Identify which cell holds the provided text, then report its (x, y) central coordinate. 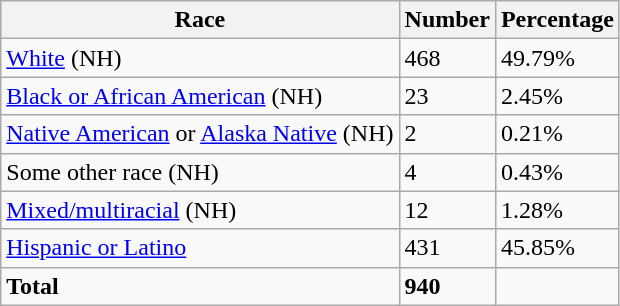
Race (200, 20)
45.85% (557, 248)
940 (447, 286)
0.43% (557, 172)
White (NH) (200, 58)
Some other race (NH) (200, 172)
468 (447, 58)
431 (447, 248)
Number (447, 20)
1.28% (557, 210)
Total (200, 286)
12 (447, 210)
Hispanic or Latino (200, 248)
49.79% (557, 58)
0.21% (557, 134)
Black or African American (NH) (200, 96)
Mixed/multiracial (NH) (200, 210)
Percentage (557, 20)
2 (447, 134)
23 (447, 96)
Native American or Alaska Native (NH) (200, 134)
4 (447, 172)
2.45% (557, 96)
